Extract the (X, Y) coordinate from the center of the cell holding the provided text.  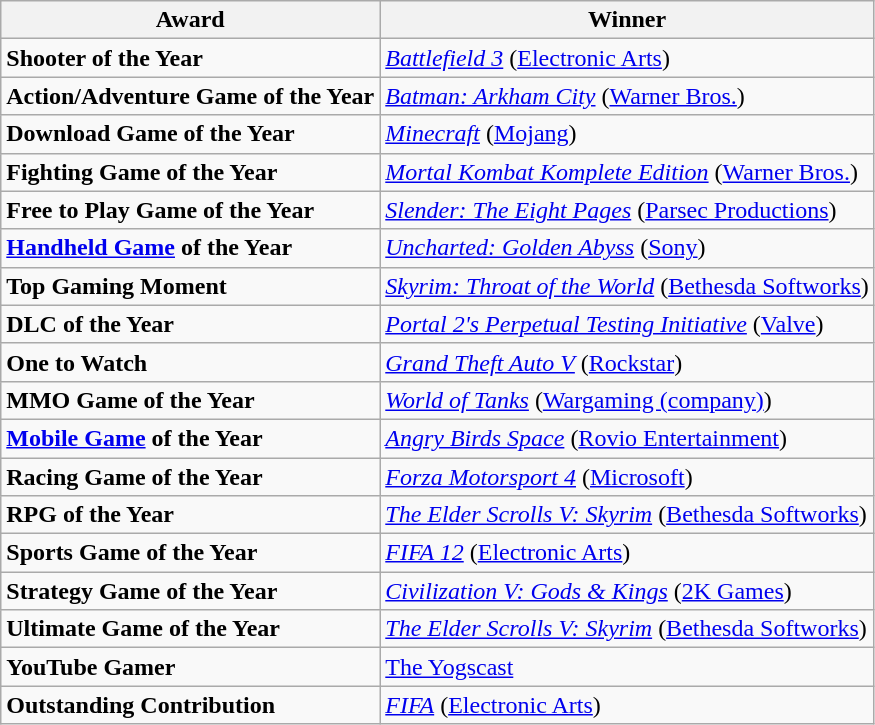
Angry Birds Space (Rovio Entertainment) (628, 438)
DLC of the Year (190, 324)
Mortal Kombat Komplete Edition (Warner Bros.) (628, 172)
Portal 2's Perpetual Testing Initiative (Valve) (628, 324)
Action/Adventure Game of the Year (190, 96)
Strategy Game of the Year (190, 591)
Shooter of the Year (190, 58)
MMO Game of the Year (190, 400)
YouTube Gamer (190, 667)
FIFA (Electronic Arts) (628, 705)
Mobile Game of the Year (190, 438)
One to Watch (190, 362)
Ultimate Game of the Year (190, 629)
Skyrim: Throat of the World (Bethesda Softworks) (628, 286)
Minecraft (Mojang) (628, 134)
Top Gaming Moment (190, 286)
Winner (628, 20)
Uncharted: Golden Abyss (Sony) (628, 248)
Award (190, 20)
Fighting Game of the Year (190, 172)
Civilization V: Gods & Kings (2K Games) (628, 591)
Download Game of the Year (190, 134)
Handheld Game of the Year (190, 248)
Free to Play Game of the Year (190, 210)
RPG of the Year (190, 515)
Outstanding Contribution (190, 705)
World of Tanks (Wargaming (company)) (628, 400)
Slender: The Eight Pages (Parsec Productions) (628, 210)
Racing Game of the Year (190, 477)
The Yogscast (628, 667)
Sports Game of the Year (190, 553)
Batman: Arkham City (Warner Bros.) (628, 96)
FIFA 12 (Electronic Arts) (628, 553)
Battlefield 3 (Electronic Arts) (628, 58)
Grand Theft Auto V (Rockstar) (628, 362)
Forza Motorsport 4 (Microsoft) (628, 477)
